Return [x, y] of the center of cell containing provided text 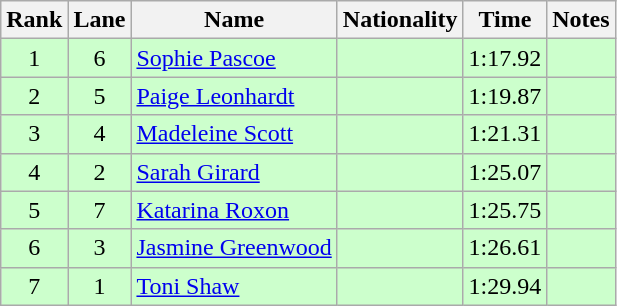
Paige Leonhardt [234, 96]
Sophie Pascoe [234, 58]
Notes [581, 20]
1:19.87 [505, 96]
Jasmine Greenwood [234, 248]
Rank [34, 20]
Nationality [400, 20]
1:26.61 [505, 248]
Katarina Roxon [234, 210]
Madeleine Scott [234, 134]
Sarah Girard [234, 172]
1:29.94 [505, 286]
Name [234, 20]
Toni Shaw [234, 286]
1:17.92 [505, 58]
1:25.75 [505, 210]
1:25.07 [505, 172]
1:21.31 [505, 134]
Lane [100, 20]
Time [505, 20]
